Return [x, y] of the center of cell containing provided text 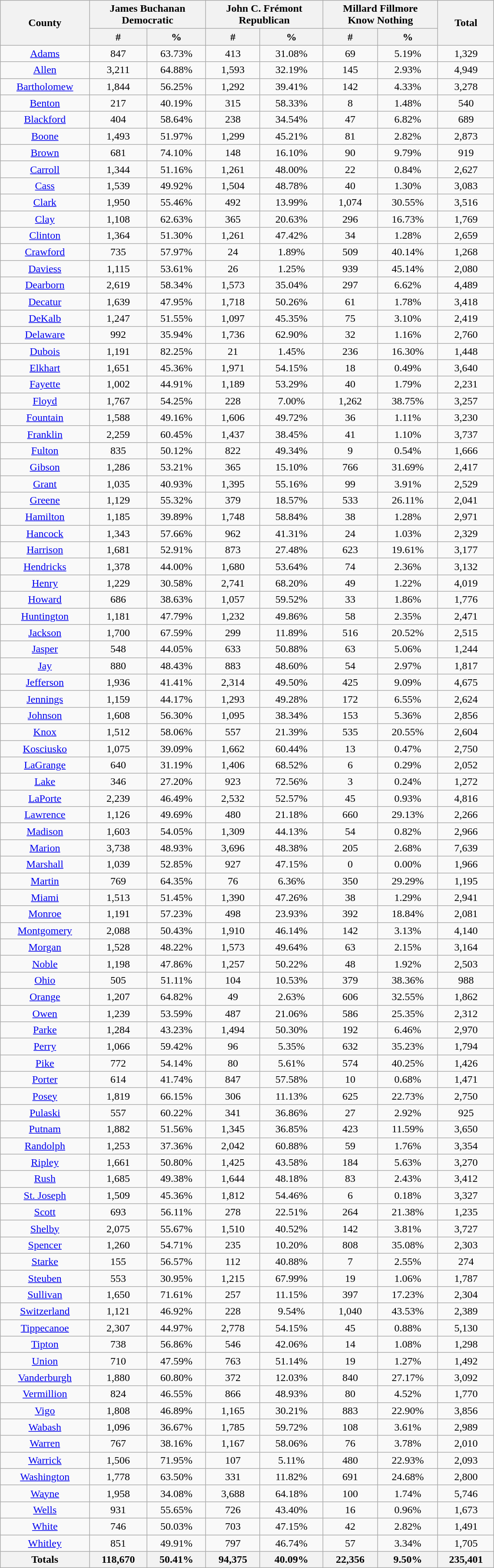
22 [350, 169]
2,010 [466, 1444]
50.80% [176, 1162]
36.86% [291, 1113]
1.10% [408, 434]
498 [233, 914]
4.33% [408, 87]
55.46% [176, 202]
41.74% [176, 1080]
55.32% [176, 500]
3,516 [466, 202]
1,284 [118, 1030]
1,437 [233, 434]
57.58% [291, 1080]
1,181 [118, 616]
2,989 [466, 1427]
72.56% [291, 782]
3,164 [466, 947]
38.34% [291, 715]
1,491 [466, 1526]
22.73% [408, 1096]
55.16% [291, 484]
1,528 [118, 947]
26 [233, 269]
48.60% [291, 666]
148 [233, 153]
1,244 [466, 649]
42.06% [291, 1344]
2,627 [466, 169]
2,532 [233, 798]
2,088 [118, 931]
1,770 [466, 1394]
746 [118, 1526]
11.82% [291, 1477]
1,207 [118, 997]
238 [233, 120]
1,880 [118, 1378]
75 [350, 318]
1.08% [408, 1344]
36 [350, 417]
2,800 [466, 1477]
54.25% [176, 401]
3,092 [466, 1378]
5.61% [291, 1063]
James BuchananDemocratic [148, 15]
278 [233, 1212]
6.82% [408, 120]
1,344 [118, 169]
49.72% [291, 417]
6.46% [408, 1030]
1,066 [118, 1047]
Perry [45, 1047]
112 [233, 1261]
Spencer [45, 1245]
71.95% [176, 1460]
1,588 [118, 417]
689 [466, 120]
29.29% [408, 881]
Johnson [45, 715]
51.55% [176, 318]
Knox [45, 732]
Lake [45, 782]
35.08% [408, 1245]
1.16% [408, 335]
1,862 [466, 997]
1,406 [233, 765]
772 [118, 1063]
1,644 [233, 1179]
2.93% [408, 70]
35.94% [176, 335]
533 [350, 500]
10 [350, 1080]
21 [233, 351]
82.25% [176, 351]
59.72% [291, 1427]
Marion [45, 848]
3,727 [466, 1228]
Hendricks [45, 567]
Switzerland [45, 1311]
46.14% [291, 931]
3,412 [466, 1179]
1.06% [408, 1278]
1,787 [466, 1278]
Marshall [45, 864]
90 [350, 153]
45.14% [408, 269]
Noble [45, 964]
2,259 [118, 434]
1,115 [118, 269]
1,253 [118, 1146]
52.85% [176, 864]
53.59% [176, 1014]
1,539 [118, 186]
1,700 [118, 633]
54.05% [176, 831]
43.58% [291, 1162]
1,666 [466, 450]
0.49% [408, 368]
1,748 [233, 517]
16.30% [408, 351]
61 [350, 302]
51.30% [176, 236]
492 [233, 202]
4,816 [466, 798]
1,685 [118, 1179]
9.09% [408, 682]
1,298 [466, 1344]
927 [233, 864]
34.08% [176, 1493]
27.48% [291, 550]
50.03% [176, 1526]
58.34% [176, 285]
0 [350, 864]
264 [350, 1212]
1,651 [118, 368]
Millard FillmoreKnow Nothing [381, 15]
1,950 [118, 202]
5.35% [291, 1047]
48.38% [291, 848]
47.86% [176, 964]
County [45, 23]
1,650 [118, 1295]
51.16% [176, 169]
2,941 [466, 897]
21.18% [291, 815]
3.78% [408, 1444]
0.29% [408, 765]
1,971 [233, 368]
12.03% [291, 1378]
32.55% [408, 997]
3,278 [466, 87]
35.23% [408, 1047]
Vermillion [45, 1394]
2.36% [408, 567]
60.88% [291, 1146]
26.11% [408, 500]
1,257 [233, 964]
Owen [45, 1014]
3,650 [466, 1129]
1,509 [118, 1195]
Decatur [45, 302]
2,659 [466, 236]
1,767 [118, 401]
Allen [45, 70]
4,019 [466, 583]
1,239 [118, 1014]
Adams [45, 53]
58.64% [176, 120]
1,603 [118, 831]
13.99% [291, 202]
96 [233, 1047]
516 [350, 633]
44.05% [176, 649]
1,448 [466, 351]
56.25% [176, 87]
1,097 [233, 318]
48.22% [176, 947]
Jackson [45, 633]
540 [466, 103]
100 [350, 1493]
50.88% [291, 649]
1,966 [466, 864]
47 [350, 120]
38.45% [291, 434]
40.14% [408, 252]
Orange [45, 997]
16.73% [408, 219]
1,040 [350, 1311]
1,661 [118, 1162]
46.55% [176, 1394]
1,215 [233, 1278]
192 [350, 1030]
0.68% [408, 1080]
29.13% [408, 815]
52.57% [291, 798]
21.06% [291, 1014]
Delaware [45, 335]
2,741 [233, 583]
3.34% [408, 1543]
36.85% [291, 1129]
40.52% [291, 1228]
37.36% [176, 1146]
1,608 [118, 715]
4.52% [408, 1394]
4,140 [466, 931]
155 [118, 1261]
41 [350, 434]
1.78% [408, 302]
51.56% [176, 1129]
41.41% [176, 682]
296 [350, 219]
50.22% [291, 964]
Harrison [45, 550]
39.41% [291, 87]
2,303 [466, 1245]
38.36% [408, 980]
2,081 [466, 914]
20.55% [408, 732]
1,808 [118, 1411]
3.91% [408, 484]
1,095 [233, 715]
1,662 [233, 748]
Cass [45, 186]
Vigo [45, 1411]
1,329 [466, 53]
2,304 [466, 1295]
686 [118, 600]
3.61% [408, 1427]
3.13% [408, 931]
372 [233, 1378]
2,417 [466, 467]
735 [118, 252]
769 [118, 881]
60.45% [176, 434]
Steuben [45, 1278]
49.92% [176, 186]
840 [350, 1378]
880 [118, 666]
59.52% [291, 600]
13 [350, 748]
38.63% [176, 600]
38.75% [408, 401]
30.58% [176, 583]
274 [466, 1261]
50.43% [176, 931]
413 [233, 53]
51.45% [176, 897]
2,966 [466, 831]
46.49% [176, 798]
47.26% [291, 897]
1.74% [408, 1493]
7,639 [466, 848]
Boone [45, 136]
315 [233, 103]
48.18% [291, 1179]
623 [350, 550]
62.63% [176, 219]
1,681 [118, 550]
1,167 [233, 1444]
39.89% [176, 517]
45.21% [291, 136]
2,970 [466, 1030]
1,494 [233, 1030]
24.68% [408, 1477]
58.33% [291, 103]
738 [118, 1344]
3,738 [118, 848]
Starke [45, 1261]
Grant [45, 484]
Fayette [45, 384]
1,074 [350, 202]
2,529 [466, 484]
1,309 [233, 831]
Morgan [45, 947]
5.63% [408, 1162]
1,794 [466, 1047]
2,312 [466, 1014]
Carroll [45, 169]
John C. FrémontRepublican [264, 15]
1,936 [118, 682]
235,401 [466, 1560]
299 [233, 633]
18.84% [408, 914]
3,270 [466, 1162]
40.09% [291, 1560]
1.92% [408, 964]
Monroe [45, 914]
51.14% [291, 1361]
2,041 [466, 500]
44.91% [176, 384]
1,159 [118, 699]
46.74% [291, 1543]
62.90% [291, 335]
81 [350, 136]
0.93% [408, 798]
586 [350, 1014]
104 [233, 980]
53.61% [176, 269]
Pulaski [45, 1113]
Whitley [45, 1543]
27.17% [408, 1378]
1,096 [118, 1427]
625 [350, 1096]
49.38% [176, 1179]
2,515 [466, 633]
2,471 [466, 616]
350 [350, 881]
Warrick [45, 1460]
34.54% [291, 120]
1,769 [466, 219]
83 [350, 1179]
108 [350, 1427]
Clark [45, 202]
64.18% [291, 1493]
0.82% [408, 831]
1,002 [118, 384]
40.25% [408, 1063]
2,093 [466, 1460]
35.04% [291, 285]
59 [350, 1146]
17.23% [408, 1295]
44.00% [176, 567]
1,292 [233, 87]
22,356 [350, 1560]
1,075 [118, 748]
235 [233, 1245]
Hancock [45, 534]
Montgomery [45, 931]
614 [118, 1080]
52.91% [176, 550]
3,132 [466, 567]
42 [350, 1526]
1,364 [118, 236]
397 [350, 1295]
297 [350, 285]
49.64% [291, 947]
236 [350, 351]
54.71% [176, 1245]
1,493 [118, 136]
64.88% [176, 70]
56.11% [176, 1212]
Elkhart [45, 368]
925 [466, 1113]
306 [233, 1096]
505 [118, 980]
53.64% [291, 567]
22.90% [408, 1411]
992 [118, 335]
3.10% [408, 318]
2,329 [466, 534]
763 [233, 1361]
49.16% [176, 417]
1,189 [233, 384]
509 [350, 252]
2.55% [408, 1261]
56.57% [176, 1261]
2,619 [118, 285]
1,593 [233, 70]
1.45% [291, 351]
34 [350, 236]
1,513 [118, 897]
1,293 [233, 699]
3,177 [466, 550]
44.17% [176, 699]
44.97% [176, 1328]
3,696 [233, 848]
2.15% [408, 947]
White [45, 1526]
49.34% [291, 450]
2,389 [466, 1311]
1,126 [118, 815]
835 [118, 450]
1,260 [118, 1245]
1,512 [118, 732]
25.35% [408, 1014]
5.06% [408, 649]
766 [350, 467]
1.48% [408, 103]
23.93% [291, 914]
1,705 [466, 1543]
1,817 [466, 666]
54.14% [176, 1063]
Randolph [45, 1146]
40.93% [176, 484]
1,235 [466, 1212]
5.36% [408, 715]
27 [350, 1113]
118,670 [118, 1560]
1,108 [118, 219]
39.09% [176, 748]
808 [350, 1245]
50.30% [291, 1030]
2,873 [466, 136]
10.53% [291, 980]
1,268 [466, 252]
Union [45, 1361]
7 [350, 1261]
55.65% [176, 1510]
873 [233, 550]
2.68% [408, 848]
851 [118, 1543]
153 [350, 715]
767 [118, 1444]
57 [350, 1543]
15.10% [291, 467]
Fulton [45, 450]
2.35% [408, 616]
2,239 [118, 798]
1.30% [408, 186]
63.73% [176, 53]
Wabash [45, 1427]
1,736 [233, 335]
64.35% [176, 881]
1,785 [233, 1427]
Gibson [45, 467]
21.39% [291, 732]
1,778 [118, 1477]
0.18% [408, 1195]
45.35% [291, 318]
0.88% [408, 1328]
3,083 [466, 186]
Putnam [45, 1129]
9 [350, 450]
1.89% [291, 252]
710 [118, 1361]
1.27% [408, 1361]
Washington [45, 1477]
68.52% [291, 765]
Rush [45, 1179]
3,230 [466, 417]
31.08% [291, 53]
Hamilton [45, 517]
1,378 [118, 567]
1,506 [118, 1460]
0.24% [408, 782]
1,606 [233, 417]
2,624 [466, 699]
58 [350, 616]
1,343 [118, 534]
Benton [45, 103]
2,266 [466, 815]
49.28% [291, 699]
1,232 [233, 616]
94,375 [233, 1560]
824 [118, 1394]
1.29% [408, 897]
6.36% [291, 881]
64.82% [176, 997]
LaGrange [45, 765]
11.15% [291, 1295]
DeKalb [45, 318]
66.15% [176, 1096]
Greene [45, 500]
6.62% [408, 285]
866 [233, 1394]
1,165 [233, 1411]
3,688 [233, 1493]
46.89% [176, 1411]
4,489 [466, 285]
1,262 [350, 401]
660 [350, 815]
Pike [45, 1063]
Jennings [45, 699]
54.46% [291, 1195]
9.79% [408, 153]
1.86% [408, 600]
43.53% [408, 1311]
19.61% [408, 550]
43.23% [176, 1030]
172 [350, 699]
1,776 [466, 600]
217 [118, 103]
Ripley [45, 1162]
1,299 [233, 136]
Henry [45, 583]
535 [350, 732]
939 [350, 269]
693 [118, 1212]
145 [350, 70]
21.38% [408, 1212]
Clinton [45, 236]
Franklin [45, 434]
546 [233, 1344]
5,130 [466, 1328]
Jefferson [45, 682]
11.89% [291, 633]
1,910 [233, 931]
48.43% [176, 666]
32 [350, 335]
Scott [45, 1212]
2.92% [408, 1113]
640 [118, 765]
3,211 [118, 70]
53.29% [291, 384]
Porter [45, 1080]
2,856 [466, 715]
1,198 [118, 964]
1,185 [118, 517]
60.44% [291, 748]
1.25% [291, 269]
Kosciusko [45, 748]
Madison [45, 831]
9.50% [408, 1560]
36.67% [176, 1427]
Blackford [45, 120]
Bartholomew [45, 87]
606 [350, 997]
46.92% [176, 1311]
1,039 [118, 864]
3,418 [466, 302]
5.11% [291, 1460]
16.10% [291, 153]
56.30% [176, 715]
30.95% [176, 1278]
55.67% [176, 1228]
2,778 [233, 1328]
1.76% [408, 1146]
633 [233, 649]
1,492 [466, 1361]
2,760 [466, 335]
3.81% [408, 1228]
425 [350, 682]
Tippecanoe [45, 1328]
3,257 [466, 401]
Lawrence [45, 815]
0.96% [408, 1510]
205 [350, 848]
22.93% [408, 1460]
392 [350, 914]
47.79% [176, 616]
51.97% [176, 136]
681 [118, 153]
2,307 [118, 1328]
5,746 [466, 1493]
331 [233, 1477]
47.42% [291, 236]
47.95% [176, 302]
22.51% [291, 1212]
1,844 [118, 87]
Sullivan [45, 1295]
919 [466, 153]
57.23% [176, 914]
1,229 [118, 583]
574 [350, 1063]
49.91% [176, 1543]
27.20% [176, 782]
Dearborn [45, 285]
2.97% [408, 666]
68.20% [291, 583]
1.03% [408, 534]
4,949 [466, 70]
2,075 [118, 1228]
74.10% [176, 153]
51.11% [176, 980]
60.22% [176, 1113]
7.00% [291, 401]
Jay [45, 666]
2,314 [233, 682]
1,247 [118, 318]
1,272 [466, 782]
58.84% [291, 517]
40.19% [176, 103]
1.22% [408, 583]
47.59% [176, 1361]
67.59% [176, 633]
6.55% [408, 699]
11.13% [291, 1096]
3,354 [466, 1146]
11.59% [408, 1129]
49.86% [291, 616]
St. Joseph [45, 1195]
48.00% [291, 169]
Wells [45, 1510]
56.86% [176, 1344]
107 [233, 1460]
LaPorte [45, 798]
1,718 [233, 302]
48.78% [291, 186]
Huntington [45, 616]
50.12% [176, 450]
Clay [45, 219]
1,471 [466, 1080]
797 [233, 1543]
1,426 [466, 1063]
8 [350, 103]
0.47% [408, 748]
923 [233, 782]
9.54% [291, 1311]
2,419 [466, 318]
Totals [45, 1560]
404 [118, 120]
1.11% [408, 417]
10.20% [291, 1245]
548 [118, 649]
691 [350, 1477]
2,052 [466, 765]
41.31% [291, 534]
Shelby [45, 1228]
Total [466, 23]
18 [350, 368]
1,286 [118, 467]
2.43% [408, 1179]
30.55% [408, 202]
33 [350, 600]
988 [466, 980]
48 [350, 964]
962 [233, 534]
1,639 [118, 302]
2,503 [466, 964]
423 [350, 1129]
1,129 [118, 500]
1,035 [118, 484]
30.21% [291, 1411]
16 [350, 1510]
822 [233, 450]
1,673 [466, 1510]
Fountain [45, 417]
184 [350, 1162]
2,080 [466, 269]
50.41% [176, 1560]
57.66% [176, 534]
1,195 [466, 881]
1,345 [233, 1129]
341 [233, 1113]
49.69% [176, 815]
1,882 [118, 1129]
4,675 [466, 682]
1,958 [118, 1493]
346 [118, 782]
Wayne [45, 1493]
0.00% [408, 864]
31.69% [408, 467]
53.21% [176, 467]
60.80% [176, 1378]
32.19% [291, 70]
57.97% [176, 252]
1,680 [233, 567]
1,510 [233, 1228]
20.63% [291, 219]
1,504 [233, 186]
2,231 [466, 384]
Warren [45, 1444]
20.52% [408, 633]
1,819 [118, 1096]
Crawford [45, 252]
Martin [45, 881]
Brown [45, 153]
1,057 [233, 600]
Dubois [45, 351]
Howard [45, 600]
63.50% [176, 1477]
67.99% [291, 1278]
43.40% [291, 1510]
Miami [45, 897]
49.50% [291, 682]
1,121 [118, 1311]
3,737 [466, 434]
69 [350, 53]
931 [118, 1510]
553 [118, 1278]
Tipton [45, 1344]
40.88% [291, 1261]
2.63% [291, 997]
71.61% [176, 1295]
74 [350, 567]
1,390 [233, 897]
726 [233, 1510]
Floyd [45, 401]
1,395 [233, 484]
3,327 [466, 1195]
Jasper [45, 649]
2,971 [466, 517]
59.42% [176, 1047]
Vanderburgh [45, 1378]
2,042 [233, 1146]
Ohio [45, 980]
Posey [45, 1096]
0.84% [408, 169]
Parke [45, 1030]
1.79% [408, 384]
2,604 [466, 732]
1,812 [233, 1195]
44.13% [291, 831]
Daviess [45, 269]
99 [350, 484]
257 [233, 1295]
3,856 [466, 1411]
632 [350, 1047]
3 [350, 782]
703 [233, 1526]
14 [350, 1344]
487 [233, 1014]
50.26% [291, 302]
18.57% [291, 500]
1,425 [233, 1162]
5.19% [408, 53]
3,640 [466, 368]
38.16% [176, 1444]
0.54% [408, 450]
31.19% [176, 765]
